Find where the given text appears and provide that cell's center as (X, Y) coordinate. 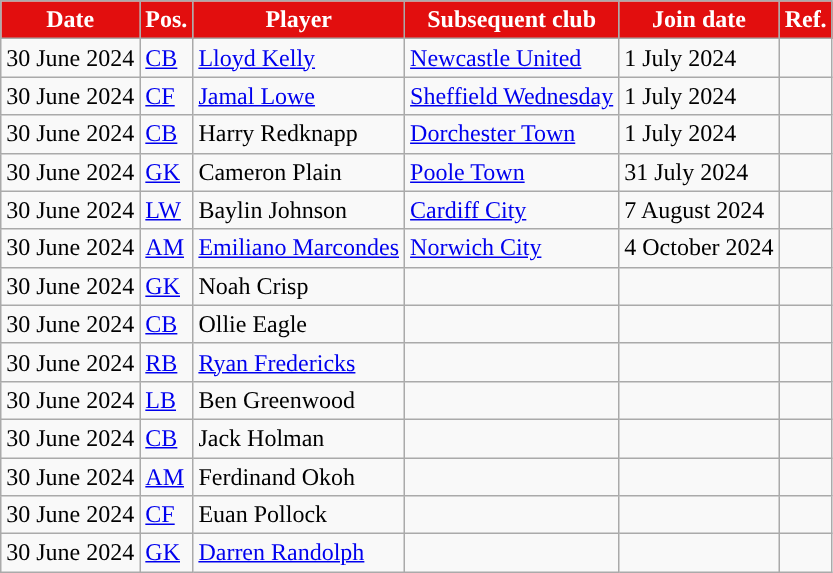
Noah Crisp (299, 286)
Sheffield Wednesday (512, 96)
RB (166, 362)
Ryan Fredericks (299, 362)
Cameron Plain (299, 172)
Lloyd Kelly (299, 58)
Darren Randolph (299, 553)
4 October 2024 (699, 248)
Jamal Lowe (299, 96)
Pos. (166, 20)
Newcastle United (512, 58)
Poole Town (512, 172)
Join date (699, 20)
Subsequent club (512, 20)
Dorchester Town (512, 134)
Cardiff City (512, 210)
Jack Holman (299, 438)
Date (70, 20)
Harry Redknapp (299, 134)
7 August 2024 (699, 210)
LW (166, 210)
LB (166, 400)
Ollie Eagle (299, 324)
Norwich City (512, 248)
Emiliano Marcondes (299, 248)
Euan Pollock (299, 515)
Player (299, 20)
Ref. (806, 20)
Ferdinand Okoh (299, 477)
Baylin Johnson (299, 210)
31 July 2024 (699, 172)
Ben Greenwood (299, 400)
